Return (x, y) of the center of cell containing provided text 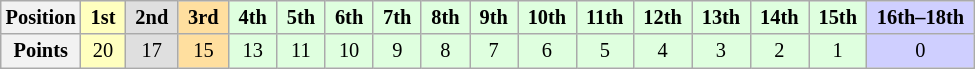
4th (253, 17)
1st (104, 17)
17 (152, 51)
11th (604, 17)
Points (41, 51)
16th–18th (920, 17)
13 (253, 51)
15 (203, 51)
14th (779, 17)
20 (104, 51)
Position (41, 17)
3rd (203, 17)
13th (721, 17)
2nd (152, 17)
7 (494, 51)
15th (838, 17)
6 (547, 51)
6th (349, 17)
3 (721, 51)
4 (662, 51)
7th (397, 17)
5 (604, 51)
11 (301, 51)
9th (494, 17)
10th (547, 17)
12th (662, 17)
0 (920, 51)
9 (397, 51)
8 (445, 51)
2 (779, 51)
10 (349, 51)
8th (445, 17)
1 (838, 51)
5th (301, 17)
